Pinpoint the cell where the given text exists, returning its (X, Y) midpoint coordinate. 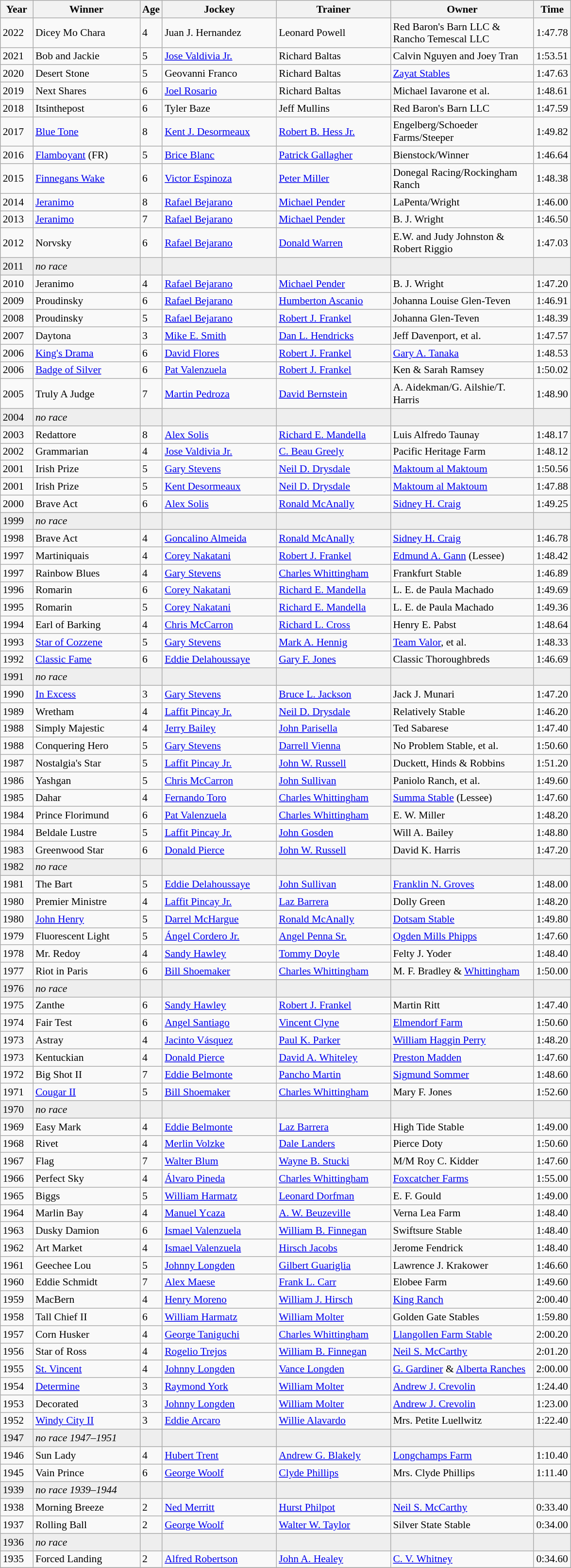
Álvaro Pineda (219, 1179)
Vincent Clyne (333, 1023)
Bruce L. Jackson (333, 694)
1:59.80 (552, 1317)
Jeff Davenport, et al. (462, 336)
Will A. Bailey (462, 833)
Peter Miller (333, 179)
1968 (17, 1144)
Desert Stone (86, 74)
Norvsky (86, 243)
Robert B. Hess Jr. (333, 131)
Flag (86, 1161)
Victor Espinoza (219, 179)
Donegal Racing/Rockingham Ranch (462, 179)
1955 (17, 1369)
1996 (17, 590)
1989 (17, 712)
1967 (17, 1161)
1:48.80 (552, 833)
Duckett, Hinds & Robbins (462, 764)
1998 (17, 539)
Luis Alfredo Taunay (462, 435)
Hirsch Jacobs (333, 1248)
1:48.42 (552, 556)
2002 (17, 452)
Angel Santiago (219, 1023)
1:46.00 (552, 202)
Trainer (333, 9)
Kentuckian (86, 1057)
Preston Madden (462, 1057)
2003 (17, 435)
Mr. Redoy (86, 954)
1:46.64 (552, 155)
Ned Merritt (219, 1508)
1:46.91 (552, 301)
1975 (17, 1006)
1965 (17, 1196)
Darrell Vienna (333, 746)
1939 (17, 1490)
1963 (17, 1231)
0:34.60 (552, 1559)
St. Vincent (86, 1369)
Dusky Damion (86, 1231)
1957 (17, 1334)
Walter W. Taylor (333, 1525)
Riot in Paris (86, 971)
1:46.89 (552, 573)
Swiftsure Stable (462, 1231)
Finnegans Wake (86, 179)
no race 1939–1944 (86, 1490)
1993 (17, 642)
Gary A. Tanaka (462, 353)
1:48.12 (552, 452)
Itsinthepost (86, 108)
1:53.51 (552, 56)
Kent Desormeaux (219, 487)
Pacific Heritage Farm (462, 452)
Richard L. Cross (333, 625)
Lawrence J. Krakower (462, 1265)
Conquering Hero (86, 746)
1991 (17, 677)
2:00.00 (552, 1369)
Kent J. Desormeaux (219, 131)
Felty J. Yoder (462, 954)
Fair Test (86, 1023)
1:55.00 (552, 1179)
Jeff Mullins (333, 108)
Tommy Doyle (333, 954)
Zanthe (86, 1006)
Eddie Arcaro (219, 1421)
1970 (17, 1109)
Edmund A. Gann (Lessee) (462, 556)
Flamboyant (FR) (86, 155)
G. Gardiner & Alberta Ranches (462, 1369)
C. V. Whitney (462, 1559)
1:52.60 (552, 1092)
Astray (86, 1040)
1994 (17, 625)
1:51.20 (552, 764)
2020 (17, 74)
George Taniguchi (219, 1334)
1:46.50 (552, 220)
Nostalgia's Star (86, 764)
Rivet (86, 1144)
1:48.38 (552, 179)
A. Aidekman/G. Ailshie/T. Harris (462, 393)
Prince Florimund (86, 816)
Paniolo Ranch, et al. (462, 781)
1964 (17, 1213)
Jerome Fendrick (462, 1248)
1:46.78 (552, 539)
1:10.40 (552, 1456)
1966 (17, 1179)
Johanna Louise Glen-Teven (462, 301)
1:49.25 (552, 504)
Jockey (219, 9)
1987 (17, 764)
1:50.56 (552, 469)
John A. Healey (333, 1559)
1:48.90 (552, 393)
1:48.64 (552, 625)
1974 (17, 1023)
1:48.33 (552, 642)
Joel Rosario (219, 91)
2011 (17, 267)
no race 1947–1951 (86, 1438)
1:11.40 (552, 1473)
Tall Chief II (86, 1317)
1:49.82 (552, 131)
Gilbert Guariglia (333, 1265)
Premier Ministre (86, 902)
1971 (17, 1092)
Wayne B. Stucki (333, 1161)
Dahar (86, 798)
1972 (17, 1075)
1981 (17, 885)
C. Beau Greely (333, 452)
LaPenta/Wright (462, 202)
Zayat Stables (462, 74)
Star of Cozzene (86, 642)
0:33.40 (552, 1508)
Darrel McHargue (219, 919)
Jacinto Vásquez (219, 1040)
2004 (17, 417)
Henry Moreno (219, 1300)
No Problem Stable, et al. (462, 746)
E.W. and Judy Johnston &Robert Riggio (462, 243)
High Tide Stable (462, 1127)
1976 (17, 989)
Juan J. Hernandez (219, 33)
John Parisella (333, 729)
M. F. Bradley & Whittingham (462, 971)
Martiniquais (86, 556)
Dale Landers (333, 1144)
2017 (17, 131)
Rainbow Blues (86, 573)
Mrs. Clyde Phillips (462, 1473)
1:47.88 (552, 487)
1986 (17, 781)
2:00.40 (552, 1300)
Next Shares (86, 91)
Cougar II (86, 1092)
1960 (17, 1282)
2021 (17, 56)
Big Shot II (86, 1075)
David Flores (219, 353)
1983 (17, 850)
Determine (86, 1386)
1:50.02 (552, 370)
2012 (17, 243)
1:46.20 (552, 712)
Angel Penna Sr. (333, 937)
David K. Harris (462, 850)
Raymond York (219, 1386)
1945 (17, 1473)
Patrick Gallagher (333, 155)
Martin Ritt (462, 1006)
2015 (17, 179)
1:48.17 (552, 435)
1985 (17, 798)
Perfect Sky (86, 1179)
Ken & Sarah Ramsey (462, 370)
Frankfurt Stable (462, 573)
2000 (17, 504)
1:50.00 (552, 971)
Donald Warren (333, 243)
Dan L. Hendricks (333, 336)
2018 (17, 108)
Rolling Ball (86, 1525)
Mrs. Petite Luellwitz (462, 1421)
Pierce Doty (462, 1144)
Team Valor, et al. (462, 642)
Engelberg/Schoeder Farms/Steeper (462, 131)
Michael Iavarone et al. (462, 91)
Verna Lea Farm (462, 1213)
Dolly Green (462, 902)
Alex Maese (219, 1282)
2007 (17, 336)
Walter Blum (219, 1161)
0:34.00 (552, 1525)
2005 (17, 393)
1:24.40 (552, 1386)
2016 (17, 155)
King's Drama (86, 353)
In Excess (86, 694)
Mary F. Jones (462, 1092)
Ogden Mills Phipps (462, 937)
Wretham (86, 712)
Beldale Lustre (86, 833)
Frank L. Carr (333, 1282)
1:47.03 (552, 243)
Leonard Powell (333, 33)
Jack J. Munari (462, 694)
Leonard Dorfman (333, 1196)
Red Baron's Barn LLC & Rancho Temescal LLC (462, 33)
1946 (17, 1456)
MacBern (86, 1300)
1935 (17, 1559)
Morning Breeze (86, 1508)
Jerry Bailey (219, 729)
Time (552, 9)
1959 (17, 1300)
1995 (17, 608)
Yashgan (86, 781)
1936 (17, 1542)
1938 (17, 1508)
1961 (17, 1265)
Simply Majestic (86, 729)
2014 (17, 202)
1992 (17, 660)
Age (151, 9)
Rogelio Trejos (219, 1352)
Foxcatcher Farms (462, 1179)
Classic Thoroughbreds (462, 660)
1982 (17, 867)
Dotsam Stable (462, 919)
1:48.39 (552, 319)
David A. Whiteley (333, 1057)
Ángel Cordero Jr. (219, 937)
Star of Ross (86, 1352)
2022 (17, 33)
2008 (17, 319)
Greenwood Star (86, 850)
1:47.59 (552, 108)
1:48.53 (552, 353)
Goncalino Almeida (219, 539)
Blue Tone (86, 131)
Sigmund Sommer (462, 1075)
1947 (17, 1438)
The Bart (86, 885)
Winner (86, 9)
Hurst Philpot (333, 1508)
1999 (17, 521)
Truly A Judge (86, 393)
Golden Gate Stables (462, 1317)
2013 (17, 220)
Elobee Farm (462, 1282)
1952 (17, 1421)
2:00.20 (552, 1334)
Johanna Glen-Teven (462, 319)
Art Market (86, 1248)
Dicey Mo Chara (86, 33)
Owner (462, 9)
John Henry (86, 919)
2010 (17, 284)
Andrew G. Blakely (333, 1456)
E. W. Miller (462, 816)
1:49.69 (552, 590)
Badge of Silver (86, 370)
1:49.36 (552, 608)
Tyler Baze (219, 108)
1962 (17, 1248)
Hubert Trent (219, 1456)
1956 (17, 1352)
2019 (17, 91)
Biggs (86, 1196)
Longchamps Farm (462, 1456)
1977 (17, 971)
Marlin Bay (86, 1213)
Geechee Lou (86, 1265)
Martin Pedroza (219, 393)
Sun Lady (86, 1456)
1953 (17, 1404)
Clyde Phillips (333, 1473)
Year (17, 9)
Grammarian (86, 452)
Summa Stable (Lessee) (462, 798)
Calvin Nguyen and Joey Tran (462, 56)
2009 (17, 301)
1:49.80 (552, 919)
Elmendorf Farm (462, 1023)
Humberton Ascanio (333, 301)
1954 (17, 1386)
Redattore (86, 435)
1:48.00 (552, 885)
1:47.63 (552, 74)
Ted Sabarese (462, 729)
Franklin N. Groves (462, 885)
Willie Alavardo (333, 1421)
Henry E. Pabst (462, 625)
Bienstock/Winner (462, 155)
Earl of Barking (86, 625)
2:01.20 (552, 1352)
1978 (17, 954)
E. F. Gould (462, 1196)
Gary F. Jones (333, 660)
Fluorescent Light (86, 937)
Vance Longden (333, 1369)
Fernando Toro (219, 798)
Red Baron's Barn LLC (462, 108)
1:47.78 (552, 33)
Mark A. Hennig (333, 642)
Llangollen Farm Stable (462, 1334)
Eddie Schmidt (86, 1282)
1990 (17, 694)
1937 (17, 1525)
Brice Blanc (219, 155)
Vain Prince (86, 1473)
Pancho Martin (333, 1075)
1:22.40 (552, 1421)
1:48.60 (552, 1075)
1979 (17, 937)
Forced Landing (86, 1559)
Mike E. Smith (219, 336)
William Haggin Perry (462, 1040)
Paul K. Parker (333, 1040)
A. W. Beuzeville (333, 1213)
Classic Fame (86, 660)
Bob and Jackie (86, 56)
William J. Hirsch (333, 1300)
1:48.61 (552, 91)
Windy City II (86, 1421)
Merlin Volzke (219, 1144)
King Ranch (462, 1300)
1969 (17, 1127)
Alfred Robertson (219, 1559)
1958 (17, 1317)
1:23.00 (552, 1404)
Decorated (86, 1404)
1:46.60 (552, 1265)
Manuel Ycaza (219, 1213)
1:47.57 (552, 336)
Daytona (86, 336)
Silver State Stable (462, 1525)
John Gosden (333, 833)
Corn Husker (86, 1334)
M/M Roy C. Kidder (462, 1161)
Geovanni Franco (219, 74)
David Bernstein (333, 393)
1:46.69 (552, 660)
Relatively Stable (462, 712)
Easy Mark (86, 1127)
